Return the (X, Y) coordinate for the center point of the cell that contains the specified text.  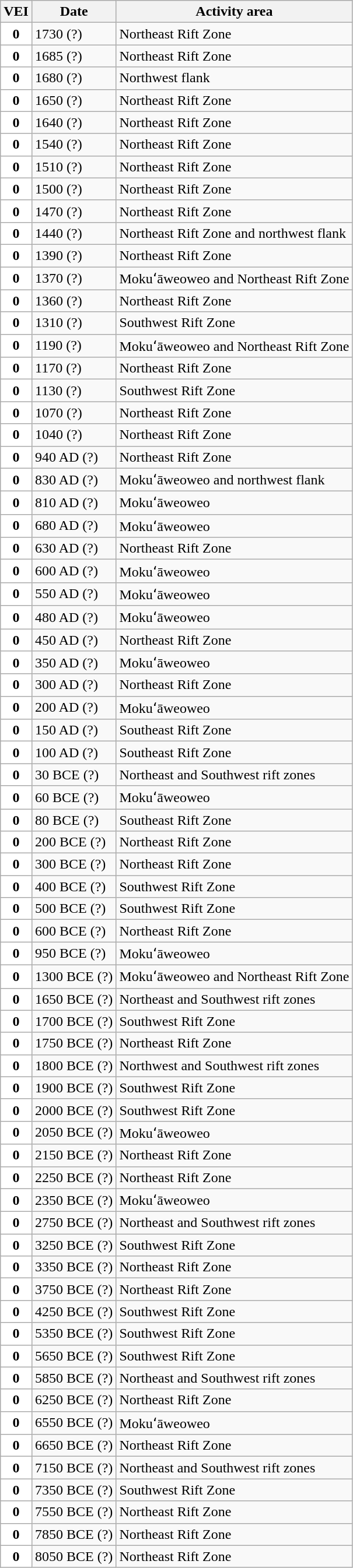
7350 BCE (?) (74, 1490)
200 BCE (?) (74, 842)
1900 BCE (?) (74, 1088)
1700 BCE (?) (74, 1021)
600 BCE (?) (74, 931)
2050 BCE (?) (74, 1133)
2350 BCE (?) (74, 1200)
VEI (16, 12)
300 AD (?) (74, 685)
5850 BCE (?) (74, 1378)
4250 BCE (?) (74, 1312)
Date (74, 12)
6550 BCE (?) (74, 1423)
810 AD (?) (74, 503)
1370 (?) (74, 279)
1680 (?) (74, 78)
5350 BCE (?) (74, 1334)
2750 BCE (?) (74, 1223)
7850 BCE (?) (74, 1534)
Mokuʻāweoweo and northwest flank (235, 480)
940 AD (?) (74, 457)
630 AD (?) (74, 549)
Northeast Rift Zone and northwest flank (235, 233)
60 BCE (?) (74, 797)
450 AD (?) (74, 639)
2000 BCE (?) (74, 1110)
80 BCE (?) (74, 820)
2150 BCE (?) (74, 1155)
1470 (?) (74, 211)
1750 BCE (?) (74, 1043)
1310 (?) (74, 323)
3750 BCE (?) (74, 1289)
950 BCE (?) (74, 954)
1040 (?) (74, 435)
7550 BCE (?) (74, 1512)
1070 (?) (74, 413)
350 AD (?) (74, 663)
500 BCE (?) (74, 909)
1390 (?) (74, 255)
2250 BCE (?) (74, 1177)
200 AD (?) (74, 708)
5650 BCE (?) (74, 1356)
30 BCE (?) (74, 775)
Northwest and Southwest rift zones (235, 1066)
8050 BCE (?) (74, 1556)
1300 BCE (?) (74, 976)
1500 (?) (74, 189)
100 AD (?) (74, 753)
1685 (?) (74, 56)
7150 BCE (?) (74, 1468)
600 AD (?) (74, 571)
1650 BCE (?) (74, 999)
1640 (?) (74, 122)
Northwest flank (235, 78)
150 AD (?) (74, 730)
Activity area (235, 12)
1730 (?) (74, 34)
1510 (?) (74, 167)
1540 (?) (74, 145)
830 AD (?) (74, 480)
1130 (?) (74, 391)
400 BCE (?) (74, 887)
3350 BCE (?) (74, 1267)
1170 (?) (74, 368)
1360 (?) (74, 301)
3250 BCE (?) (74, 1245)
1190 (?) (74, 346)
1440 (?) (74, 233)
480 AD (?) (74, 617)
1800 BCE (?) (74, 1066)
300 BCE (?) (74, 864)
1650 (?) (74, 100)
6250 BCE (?) (74, 1400)
550 AD (?) (74, 594)
680 AD (?) (74, 526)
6650 BCE (?) (74, 1446)
